Determine the (x, y) coordinate at the center of the cell enclosing the given text.  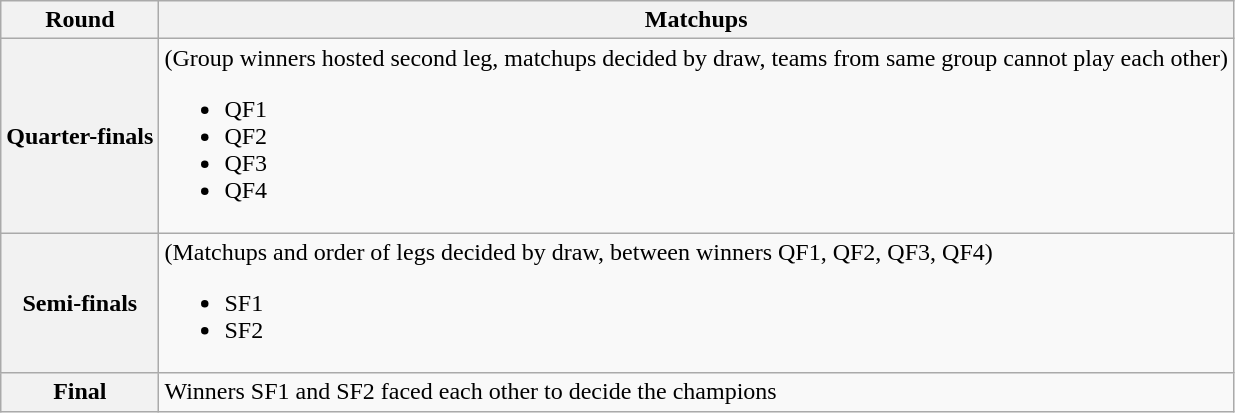
(Matchups and order of legs decided by draw, between winners QF1, QF2, QF3, QF4)SF1SF2 (696, 303)
Final (80, 392)
Winners SF1 and SF2 faced each other to decide the champions (696, 392)
Matchups (696, 20)
Quarter-finals (80, 136)
(Group winners hosted second leg, matchups decided by draw, teams from same group cannot play each other)QF1QF2QF3QF4 (696, 136)
Semi-finals (80, 303)
Round (80, 20)
